Determine the (X, Y) coordinate at the center of the cell enclosing the given text.  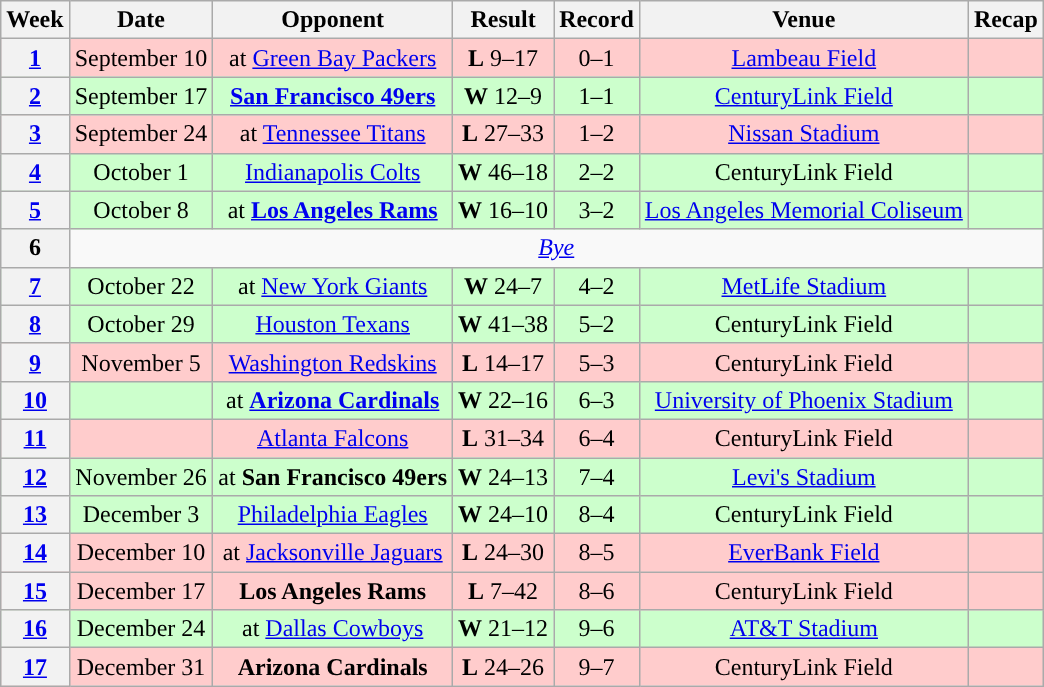
17 (35, 667)
Week (35, 20)
Nissan Stadium (804, 134)
7 (35, 286)
at Arizona Cardinals (333, 400)
L 14–17 (504, 362)
December 17 (141, 591)
December 10 (141, 553)
2–2 (597, 172)
6–4 (597, 438)
Atlanta Falcons (333, 438)
Los Angeles Memorial Coliseum (804, 210)
5–3 (597, 362)
at Green Bay Packers (333, 58)
2 (35, 96)
1–1 (597, 96)
at Tennessee Titans (333, 134)
L 24–30 (504, 553)
W 41–38 (504, 324)
6 (35, 248)
Recap (1006, 20)
Lambeau Field (804, 58)
October 1 (141, 172)
Levi's Stadium (804, 477)
5 (35, 210)
4–2 (597, 286)
October 29 (141, 324)
Arizona Cardinals (333, 667)
at San Francisco 49ers (333, 477)
Date (141, 20)
at Dallas Cowboys (333, 629)
16 (35, 629)
13 (35, 515)
W 24–10 (504, 515)
3–2 (597, 210)
5–2 (597, 324)
11 (35, 438)
W 46–18 (504, 172)
University of Phoenix Stadium (804, 400)
W 24–7 (504, 286)
EverBank Field (804, 553)
September 24 (141, 134)
W 16–10 (504, 210)
December 24 (141, 629)
1 (35, 58)
November 26 (141, 477)
at New York Giants (333, 286)
4 (35, 172)
9 (35, 362)
12 (35, 477)
Record (597, 20)
Indianapolis Colts (333, 172)
MetLife Stadium (804, 286)
W 21–12 (504, 629)
L 7–42 (504, 591)
at Jacksonville Jaguars (333, 553)
September 10 (141, 58)
L 24–26 (504, 667)
L 27–33 (504, 134)
10 (35, 400)
14 (35, 553)
8–4 (597, 515)
W 12–9 (504, 96)
9–7 (597, 667)
L 31–34 (504, 438)
Los Angeles Rams (333, 591)
8 (35, 324)
7–4 (597, 477)
December 3 (141, 515)
0–1 (597, 58)
AT&T Stadium (804, 629)
September 17 (141, 96)
Venue (804, 20)
Washington Redskins (333, 362)
Opponent (333, 20)
3 (35, 134)
Result (504, 20)
9–6 (597, 629)
8–5 (597, 553)
Houston Texans (333, 324)
W 22–16 (504, 400)
8–6 (597, 591)
Philadelphia Eagles (333, 515)
1–2 (597, 134)
San Francisco 49ers (333, 96)
at Los Angeles Rams (333, 210)
December 31 (141, 667)
W 24–13 (504, 477)
Bye (556, 248)
6–3 (597, 400)
15 (35, 591)
October 8 (141, 210)
November 5 (141, 362)
L 9–17 (504, 58)
October 22 (141, 286)
